Identify which cell holds the provided text, then report its [X, Y] central coordinate. 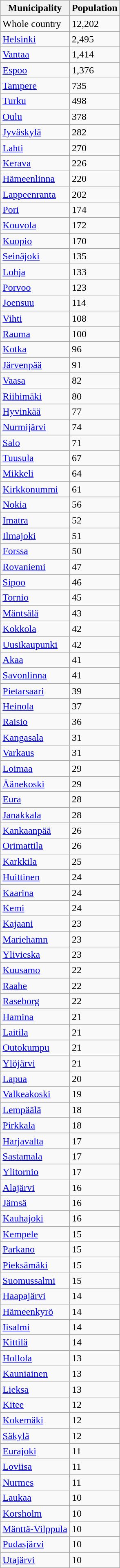
Imatra [35, 520]
Joensuu [35, 303]
12,202 [95, 24]
Kajaani [35, 923]
Vaasa [35, 380]
Kuusamo [35, 970]
Espoo [35, 70]
Jämsä [35, 1203]
Municipality [35, 8]
Nurmijärvi [35, 427]
Sipoo [35, 582]
Varkaus [35, 753]
Heinola [35, 707]
Kauniainen [35, 1374]
Eurajoki [35, 1451]
100 [95, 334]
Äänekoski [35, 784]
Karkkila [35, 861]
Haapajärvi [35, 1296]
Harjavalta [35, 1141]
Raseborg [35, 1001]
Pieksämäki [35, 1265]
Hollola [35, 1358]
52 [95, 520]
19 [95, 1094]
Lohja [35, 272]
Tuusula [35, 458]
498 [95, 101]
Whole country [35, 24]
Loviisa [35, 1467]
45 [95, 598]
Hämeenlinna [35, 179]
Raahe [35, 986]
Kouvola [35, 225]
77 [95, 411]
Eura [35, 799]
Lappeenranta [35, 194]
61 [95, 489]
Mäntsälä [35, 613]
220 [95, 179]
Kitee [35, 1405]
91 [95, 365]
Rovaniemi [35, 567]
Lapua [35, 1079]
Kankaanpää [35, 830]
64 [95, 474]
Säkylä [35, 1435]
Jyväskylä [35, 132]
108 [95, 318]
1,376 [95, 70]
Salo [35, 442]
Lahti [35, 148]
270 [95, 148]
56 [95, 505]
Uusikaupunki [35, 644]
Nokia [35, 505]
Kangasala [35, 738]
Kokkola [35, 629]
135 [95, 256]
Ylitornio [35, 1172]
Turku [35, 101]
82 [95, 380]
Mariehamn [35, 939]
Seinäjoki [35, 256]
Kittilä [35, 1343]
Kauhajoki [35, 1219]
43 [95, 613]
67 [95, 458]
Hyvinkää [35, 411]
39 [95, 691]
174 [95, 210]
2,495 [95, 39]
Alajärvi [35, 1188]
Vantaa [35, 55]
Janakkala [35, 815]
Raisio [35, 722]
Pudasjärvi [35, 1544]
Kempele [35, 1234]
Ylivieska [35, 955]
202 [95, 194]
Laukaa [35, 1498]
80 [95, 396]
Oulu [35, 117]
735 [95, 86]
Orimattila [35, 846]
Lieksa [35, 1389]
1,414 [95, 55]
Kemi [35, 908]
282 [95, 132]
Kirkkonummi [35, 489]
Kotka [35, 349]
Akaa [35, 660]
123 [95, 287]
Mikkeli [35, 474]
Mänttä-Vilppula [35, 1529]
170 [95, 241]
Kokemäki [35, 1420]
Savonlinna [35, 675]
Tampere [35, 86]
Tornio [35, 598]
Valkeakoski [35, 1094]
Sastamala [35, 1156]
226 [95, 163]
Hamina [35, 1017]
Kuopio [35, 241]
Järvenpää [35, 365]
Forssa [35, 551]
51 [95, 536]
Ilmajoki [35, 536]
20 [95, 1079]
Loimaa [35, 769]
Kerava [35, 163]
Utajärvi [35, 1560]
37 [95, 707]
Riihimäki [35, 396]
Suomussalmi [35, 1281]
96 [95, 349]
172 [95, 225]
Huittinen [35, 877]
Pietarsaari [35, 691]
Outokumpu [35, 1048]
Lempäälä [35, 1110]
Nurmes [35, 1482]
Ylöjärvi [35, 1063]
Kaarina [35, 892]
378 [95, 117]
Korsholm [35, 1513]
46 [95, 582]
Porvoo [35, 287]
47 [95, 567]
Pori [35, 210]
71 [95, 442]
Parkano [35, 1250]
Rauma [35, 334]
133 [95, 272]
25 [95, 861]
Pirkkala [35, 1125]
74 [95, 427]
36 [95, 722]
Vihti [35, 318]
Iisalmi [35, 1327]
50 [95, 551]
Hämeenkyrö [35, 1312]
Population [95, 8]
Helsinki [35, 39]
114 [95, 303]
Laitila [35, 1032]
